Provide the (x, y) coordinate of the cell's center where the given text is located.  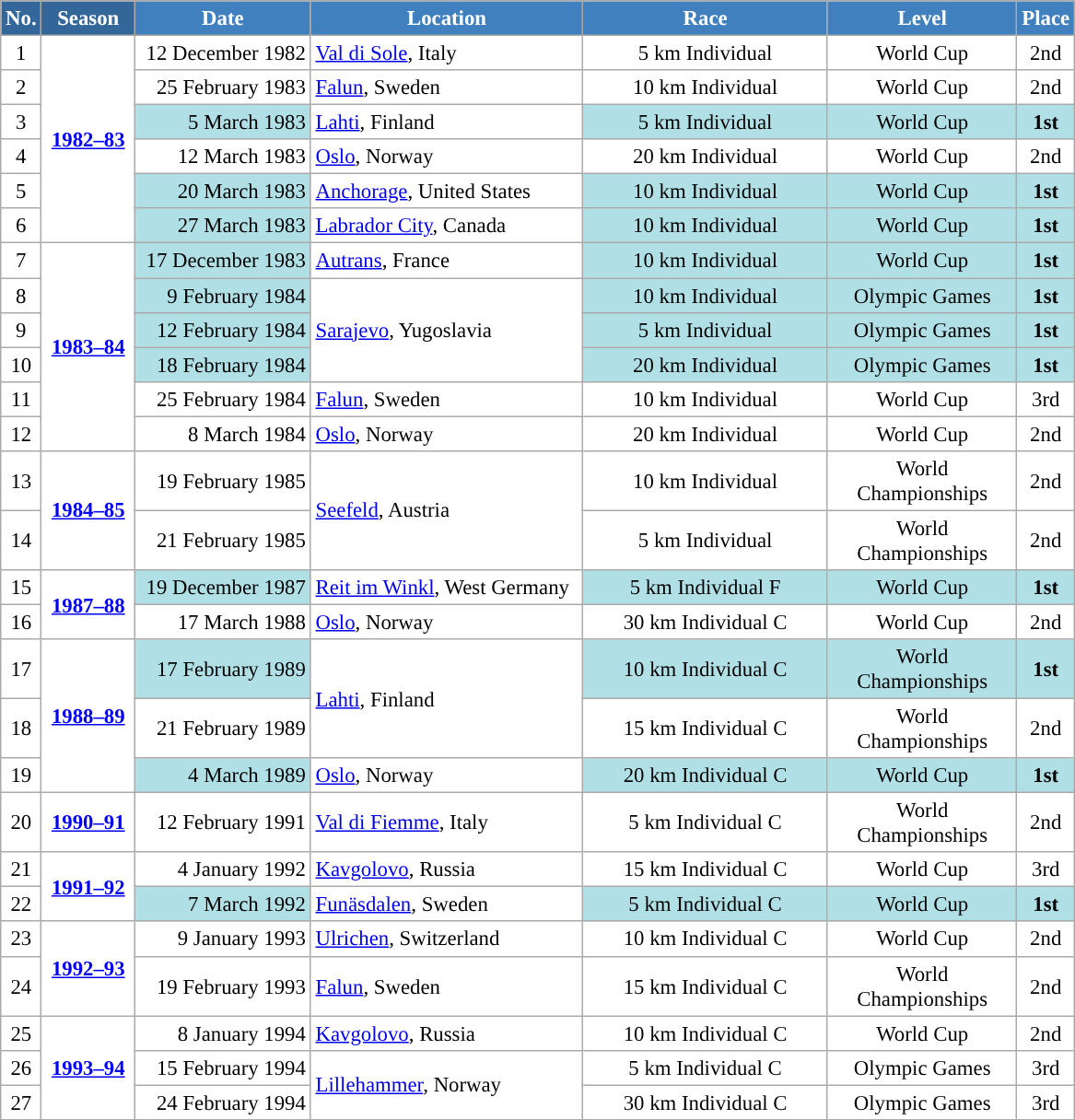
1991–92 (88, 886)
1984–85 (88, 510)
4 (21, 157)
13 (21, 481)
Level (922, 18)
19 February 1993 (223, 986)
7 March 1992 (223, 904)
12 (21, 434)
5 km Individual F (706, 588)
19 December 1987 (223, 588)
25 (21, 1033)
8 (21, 296)
Lillehammer, Norway (447, 1085)
Ulrichen, Switzerland (447, 939)
1 (21, 53)
Race (706, 18)
Place (1046, 18)
No. (21, 18)
1982–83 (88, 140)
17 (21, 669)
15 (21, 588)
2 (21, 87)
23 (21, 939)
Val di Fiemme, Italy (447, 823)
24 (21, 986)
20 km Individual C (706, 776)
18 February 1984 (223, 365)
26 (21, 1067)
Autrans, France (447, 261)
20 (21, 823)
14 (21, 540)
19 February 1985 (223, 481)
25 February 1984 (223, 399)
Sarajevo, Yugoslavia (447, 330)
20 March 1983 (223, 192)
Labrador City, Canada (447, 226)
9 January 1993 (223, 939)
21 (21, 869)
17 December 1983 (223, 261)
1987–88 (88, 604)
8 January 1994 (223, 1033)
1993–94 (88, 1068)
17 February 1989 (223, 669)
Reit im Winkl, West Germany (447, 588)
3 (21, 122)
Anchorage, United States (447, 192)
6 (21, 226)
9 (21, 330)
27 March 1983 (223, 226)
1983–84 (88, 347)
12 December 1982 (223, 53)
8 March 1984 (223, 434)
18 (21, 729)
12 February 1991 (223, 823)
25 February 1983 (223, 87)
Date (223, 18)
5 (21, 192)
1988–89 (88, 717)
21 February 1985 (223, 540)
9 February 1984 (223, 296)
11 (21, 399)
5 March 1983 (223, 122)
22 (21, 904)
16 (21, 622)
4 January 1992 (223, 869)
24 February 1994 (223, 1102)
4 March 1989 (223, 776)
Location (447, 18)
12 February 1984 (223, 330)
21 February 1989 (223, 729)
Season (88, 18)
Seefeld, Austria (447, 510)
7 (21, 261)
1992–93 (88, 969)
27 (21, 1102)
10 (21, 365)
1990–91 (88, 823)
Val di Sole, Italy (447, 53)
15 February 1994 (223, 1067)
17 March 1988 (223, 622)
19 (21, 776)
12 March 1983 (223, 157)
Funäsdalen, Sweden (447, 904)
